Determine the (X, Y) coordinate at the center of the cell enclosing the given text.  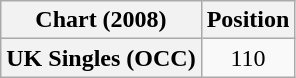
Chart (2008) (101, 20)
110 (248, 58)
UK Singles (OCC) (101, 58)
Position (248, 20)
